Return the [X, Y] coordinate for the center point of the cell that contains the specified text.  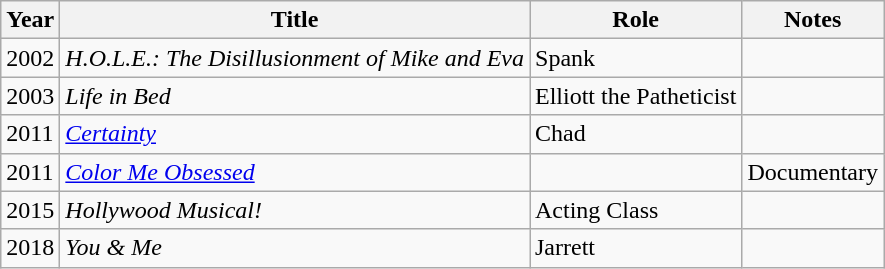
Title [295, 20]
2018 [30, 248]
Chad [636, 134]
2003 [30, 96]
Jarrett [636, 248]
2002 [30, 58]
H.O.L.E.: The Disillusionment of Mike and Eva [295, 58]
Certainty [295, 134]
Color Me Obsessed [295, 172]
Life in Bed [295, 96]
Acting Class [636, 210]
Role [636, 20]
Elliott the Patheticist [636, 96]
You & Me [295, 248]
Documentary [813, 172]
Notes [813, 20]
Hollywood Musical! [295, 210]
Spank [636, 58]
2015 [30, 210]
Year [30, 20]
